Pinpoint the cell where the given text exists, returning its (x, y) midpoint coordinate. 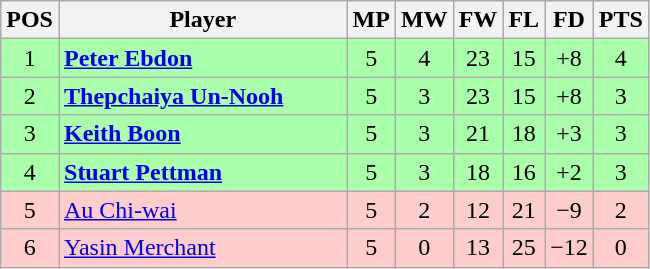
+2 (570, 172)
Player (202, 20)
MW (424, 20)
−12 (570, 248)
Peter Ebdon (202, 58)
1 (30, 58)
Thepchaiya Un-Nooh (202, 96)
−9 (570, 210)
12 (478, 210)
25 (524, 248)
Stuart Pettman (202, 172)
POS (30, 20)
6 (30, 248)
Keith Boon (202, 134)
+3 (570, 134)
FL (524, 20)
13 (478, 248)
PTS (620, 20)
FW (478, 20)
FD (570, 20)
MP (371, 20)
16 (524, 172)
Au Chi-wai (202, 210)
Yasin Merchant (202, 248)
